From the cell containing the given text, extract its center point as (X, Y) coordinate. 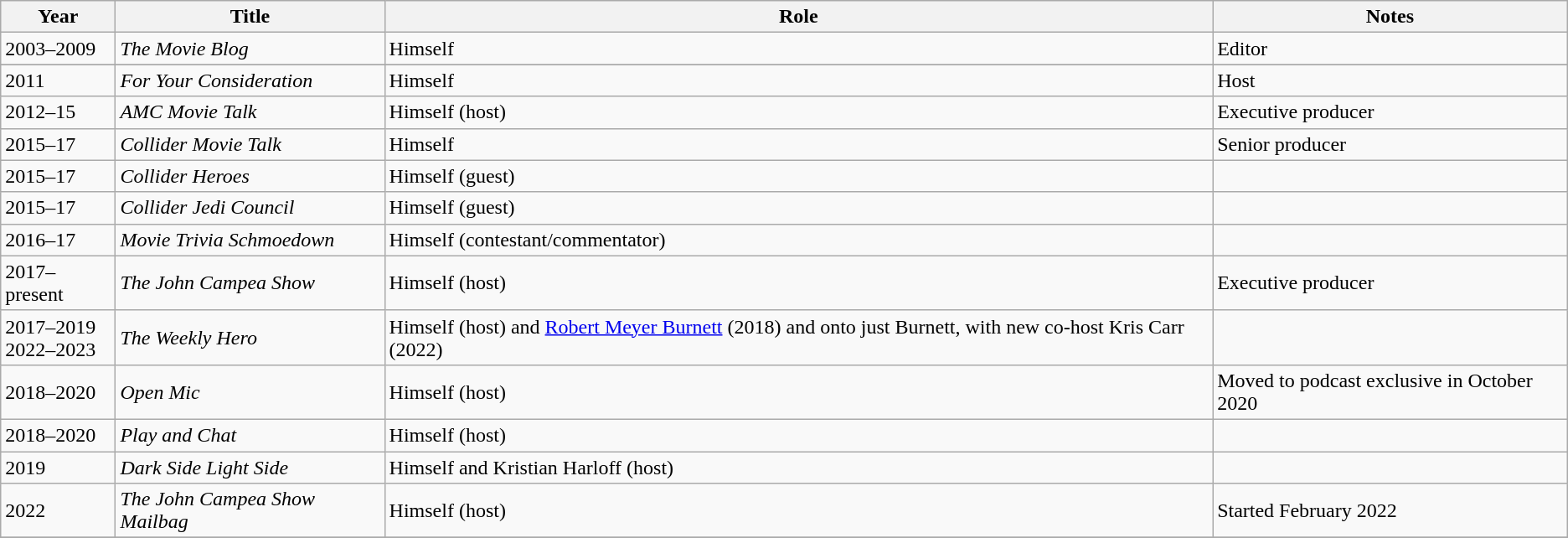
The Weekly Hero (250, 337)
Dark Side Light Side (250, 467)
Himself (contestant/commentator) (799, 240)
Senior producer (1390, 144)
Himself and Kristian Harloff (host) (799, 467)
Movie Trivia Schmoedown (250, 240)
Editor (1390, 49)
Himself (host) and Robert Meyer Burnett (2018) and onto just Burnett, with new co-host Kris Carr (2022) (799, 337)
Notes (1390, 17)
Collider Heroes (250, 176)
2017–present (59, 283)
Title (250, 17)
Open Mic (250, 392)
Moved to podcast exclusive in October 2020 (1390, 392)
2017–20192022–2023 (59, 337)
Year (59, 17)
2016–17 (59, 240)
2022 (59, 511)
AMC Movie Talk (250, 112)
For Your Consideration (250, 80)
Started February 2022 (1390, 511)
Collider Movie Talk (250, 144)
2019 (59, 467)
The Movie Blog (250, 49)
The John Campea Show (250, 283)
2012–15 (59, 112)
2011 (59, 80)
Role (799, 17)
2003–2009 (59, 49)
The John Campea Show Mailbag (250, 511)
Collider Jedi Council (250, 208)
Host (1390, 80)
Play and Chat (250, 435)
